Search for the cell housing the specified text and yield its (x, y) center coordinate. 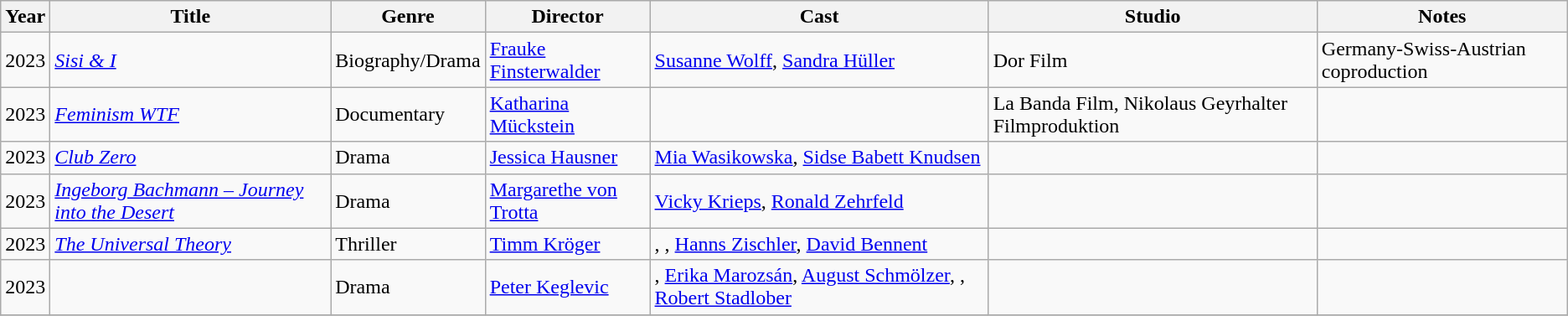
Biography/Drama (408, 60)
Ingeborg Bachmann – Journey into the Desert (191, 201)
Vicky Krieps, Ronald Zehrfeld (819, 201)
Frauke Finsterwalder (568, 60)
La Banda Film, Nikolaus Geyrhalter Filmproduktion (1153, 114)
Director (568, 17)
Jessica Hausner (568, 158)
Studio (1153, 17)
Notes (1442, 17)
, , Hanns Zischler, David Bennent (819, 244)
Margarethe von Trotta (568, 201)
Germany-Swiss-Austrian coproduction (1442, 60)
Katharina Mückstein (568, 114)
, Erika Marozsán, August Schmölzer, , Robert Stadlober (819, 287)
Cast (819, 17)
Sisi & I (191, 60)
Feminism WTF (191, 114)
Thriller (408, 244)
Genre (408, 17)
Timm Kröger (568, 244)
Peter Keglevic (568, 287)
Title (191, 17)
Year (25, 17)
The Universal Theory (191, 244)
Mia Wasikowska, Sidse Babett Knudsen (819, 158)
Documentary (408, 114)
Dor Film (1153, 60)
Club Zero (191, 158)
Susanne Wolff, Sandra Hüller (819, 60)
